Scan for the cell matching the given text and deliver its [x, y] coordinate at center. 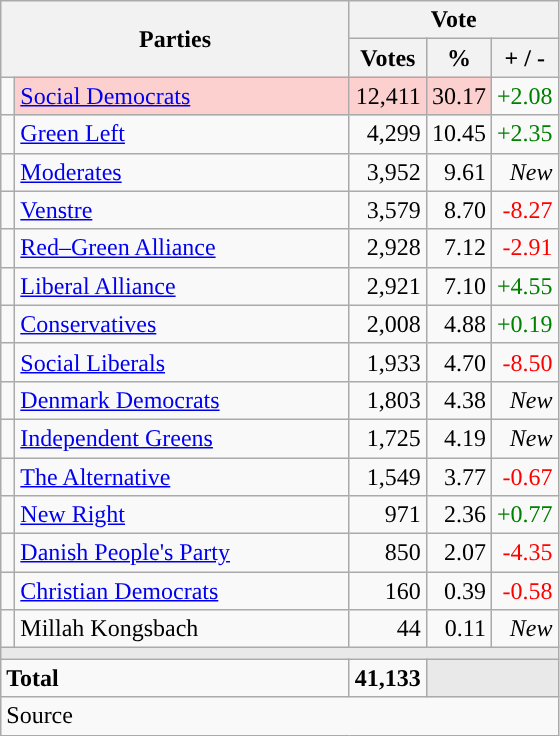
10.45 [458, 134]
-8.27 [524, 210]
0.11 [458, 629]
-8.50 [524, 362]
30.17 [458, 96]
3,579 [388, 210]
4.70 [458, 362]
160 [388, 591]
Social Liberals [182, 362]
4.88 [458, 324]
Green Left [182, 134]
Conservatives [182, 324]
% [458, 58]
Red–Green Alliance [182, 248]
Christian Democrats [182, 591]
+0.77 [524, 515]
1,725 [388, 438]
Social Democrats [182, 96]
Millah Kongsbach [182, 629]
4.38 [458, 400]
Liberal Alliance [182, 286]
1,549 [388, 477]
2.36 [458, 515]
Denmark Democrats [182, 400]
+0.19 [524, 324]
3,952 [388, 172]
2,008 [388, 324]
Source [280, 716]
4,299 [388, 134]
3.77 [458, 477]
2.07 [458, 553]
+4.55 [524, 286]
New Right [182, 515]
Votes [388, 58]
12,411 [388, 96]
1,933 [388, 362]
-2.91 [524, 248]
9.61 [458, 172]
-0.67 [524, 477]
Moderates [182, 172]
2,921 [388, 286]
Vote [454, 20]
7.12 [458, 248]
+2.35 [524, 134]
+ / - [524, 58]
41,133 [388, 678]
-0.58 [524, 591]
Independent Greens [182, 438]
2,928 [388, 248]
Venstre [182, 210]
-4.35 [524, 553]
Parties [176, 39]
Danish People's Party [182, 553]
850 [388, 553]
971 [388, 515]
The Alternative [182, 477]
7.10 [458, 286]
44 [388, 629]
4.19 [458, 438]
+2.08 [524, 96]
Total [176, 678]
0.39 [458, 591]
1,803 [388, 400]
8.70 [458, 210]
